Identify which cell holds the provided text, then report its [x, y] central coordinate. 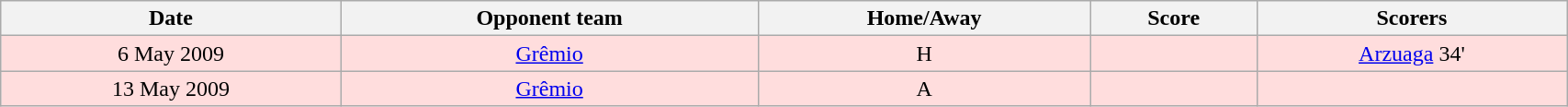
Scorers [1411, 18]
13 May 2009 [171, 89]
Arzuaga 34' [1411, 53]
Date [171, 18]
A [924, 89]
Home/Away [924, 18]
6 May 2009 [171, 53]
Opponent team [549, 18]
H [924, 53]
Score [1174, 18]
